Pinpoint the cell where the given text exists, returning its [x, y] midpoint coordinate. 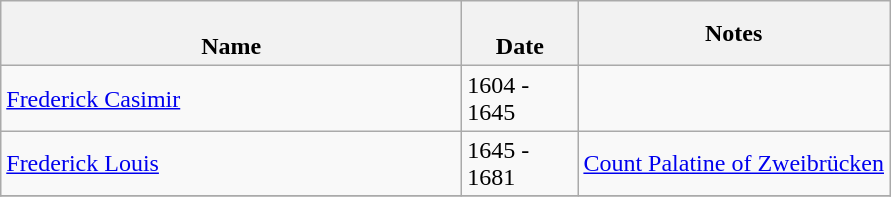
Count Palatine of Zweibrücken [734, 164]
Date [520, 34]
Frederick Louis [232, 164]
1604 - 1645 [520, 98]
Notes [734, 34]
Name [232, 34]
Frederick Casimir [232, 98]
1645 - 1681 [520, 164]
